Detect which cell encompasses the target text, then output its [X, Y] center coordinate. 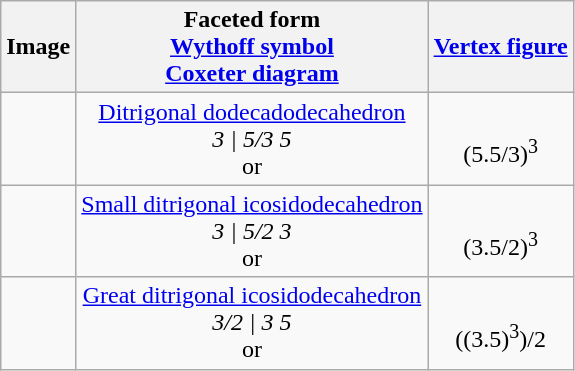
((3.5)3)/2 [500, 323]
Vertex figure [500, 47]
Ditrigonal dodecadodecahedron3 | 5/3 5 or [252, 139]
Faceted formWythoff symbolCoxeter diagram [252, 47]
(5.5/3)3 [500, 139]
Great ditrigonal icosidodecahedron3/2 | 3 5 or [252, 323]
Small ditrigonal icosidodecahedron3 | 5/2 3 or [252, 231]
Image [38, 47]
(3.5/2)3 [500, 231]
